Find where the given text appears and provide that cell's center as [X, Y] coordinate. 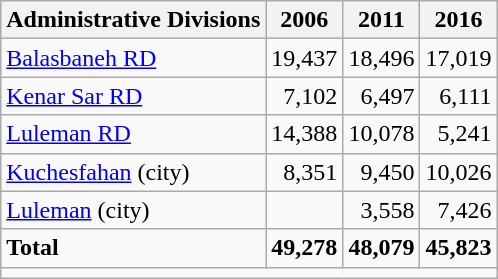
6,497 [382, 96]
Luleman RD [134, 134]
7,426 [458, 210]
19,437 [304, 58]
2006 [304, 20]
Balasbaneh RD [134, 58]
7,102 [304, 96]
10,078 [382, 134]
48,079 [382, 248]
10,026 [458, 172]
6,111 [458, 96]
Kenar Sar RD [134, 96]
45,823 [458, 248]
18,496 [382, 58]
17,019 [458, 58]
2016 [458, 20]
Luleman (city) [134, 210]
49,278 [304, 248]
2011 [382, 20]
8,351 [304, 172]
5,241 [458, 134]
3,558 [382, 210]
9,450 [382, 172]
Kuchesfahan (city) [134, 172]
Total [134, 248]
14,388 [304, 134]
Administrative Divisions [134, 20]
